Return the [X, Y] coordinate for the center point of the cell that contains the specified text.  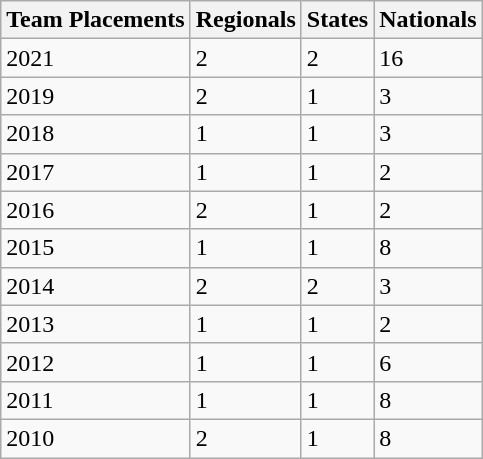
States [337, 20]
2012 [96, 362]
2010 [96, 438]
2021 [96, 58]
2016 [96, 210]
2019 [96, 96]
2011 [96, 400]
2013 [96, 324]
Nationals [428, 20]
2015 [96, 248]
2014 [96, 286]
6 [428, 362]
16 [428, 58]
Regionals [246, 20]
2017 [96, 172]
Team Placements [96, 20]
2018 [96, 134]
